Locate the cell with the specified text and output its (X, Y) center coordinate. 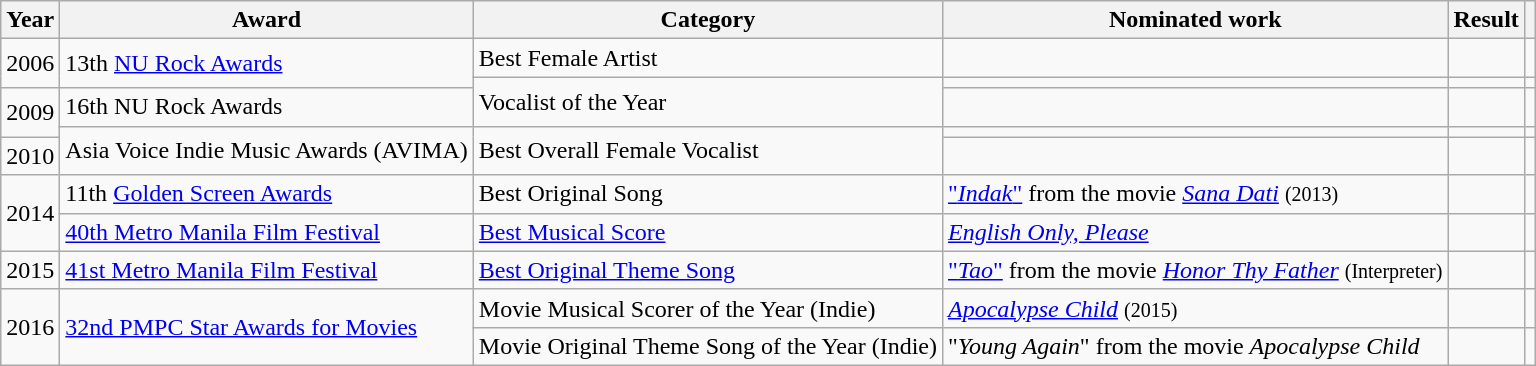
Best Original Theme Song (708, 270)
Best Overall Female Vocalist (708, 150)
Vocalist of the Year (708, 102)
Result (1486, 20)
2014 (30, 213)
Category (708, 20)
Movie Musical Scorer of the Year (Indie) (708, 308)
"Tao" from the movie Honor Thy Father (Interpreter) (1194, 270)
32nd PMPC Star Awards for Movies (266, 327)
2016 (30, 327)
Best Musical Score (708, 232)
2009 (30, 112)
2010 (30, 156)
"Young Again" from the movie Apocalypse Child (1194, 346)
Nominated work (1194, 20)
41st Metro Manila Film Festival (266, 270)
Movie Original Theme Song of the Year (Indie) (708, 346)
Apocalypse Child (2015) (1194, 308)
2015 (30, 270)
40th Metro Manila Film Festival (266, 232)
Asia Voice Indie Music Awards (AVIMA) (266, 150)
Best Female Artist (708, 58)
11th Golden Screen Awards (266, 194)
"Indak" from the movie Sana Dati (2013) (1194, 194)
16th NU Rock Awards (266, 107)
Best Original Song (708, 194)
English Only, Please (1194, 232)
Year (30, 20)
13th NU Rock Awards (266, 64)
Award (266, 20)
2006 (30, 64)
